Pinpoint the cell where the given text exists, returning its (X, Y) midpoint coordinate. 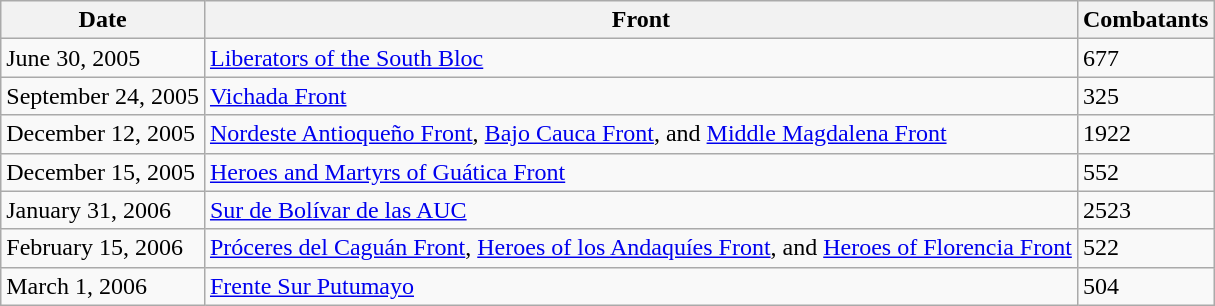
Liberators of the South Bloc (640, 58)
504 (1145, 286)
February 15, 2006 (103, 248)
January 31, 2006 (103, 210)
Frente Sur Putumayo (640, 286)
September 24, 2005 (103, 96)
June 30, 2005 (103, 58)
December 12, 2005 (103, 134)
325 (1145, 96)
Heroes and Martyrs of Guática Front (640, 172)
March 1, 2006 (103, 286)
552 (1145, 172)
Nordeste Antioqueño Front, Bajo Cauca Front, and Middle Magdalena Front (640, 134)
Front (640, 20)
December 15, 2005 (103, 172)
Próceres del Caguán Front, Heroes of los Andaquíes Front, and Heroes of Florencia Front (640, 248)
677 (1145, 58)
Combatants (1145, 20)
Date (103, 20)
2523 (1145, 210)
Sur de Bolívar de las AUC (640, 210)
522 (1145, 248)
Vichada Front (640, 96)
1922 (1145, 134)
